Extract the [x, y] coordinate from the center of the cell holding the provided text.  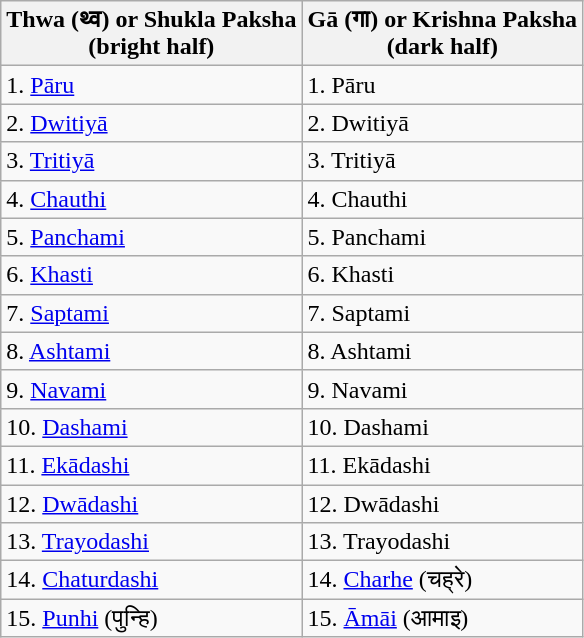
14. Chaturdashi [152, 580]
Gā (गा) or Krishna Paksha(dark half) [442, 34]
15. Punhi (पुन्हि) [152, 618]
Thwa (थ्व) or Shukla Paksha(bright half) [152, 34]
15. Āmāi (आमाइ) [442, 618]
14. Charhe (चह्रे) [442, 580]
